Detect which cell encompasses the target text, then output its (X, Y) center coordinate. 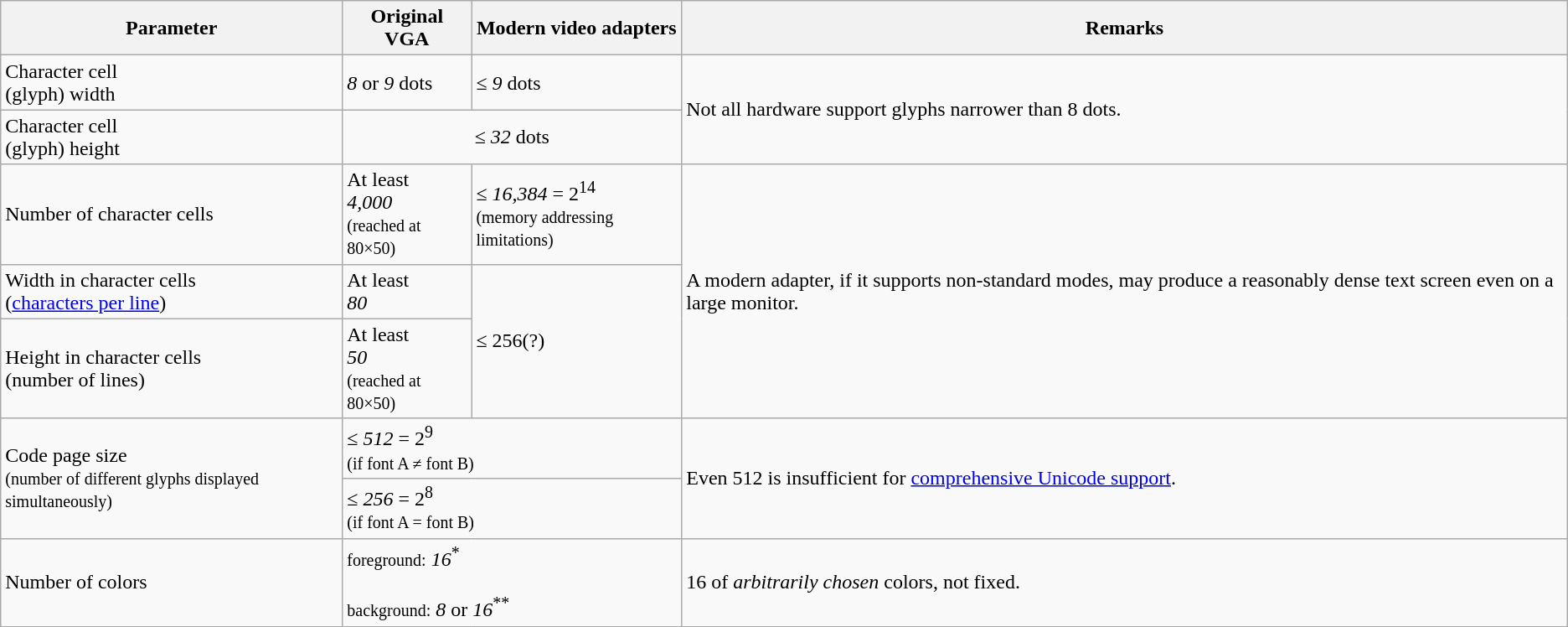
Code page size (number of different glyphs displayed simultaneously) (172, 478)
Original VGA (407, 28)
foreground: 16* background: 8 or 16** (513, 582)
At least 80 (407, 292)
Not all hardware support glyphs narrower than 8 dots. (1125, 110)
Parameter (172, 28)
≤ 256(?) (576, 341)
At least 4,000 (reached at 80×50) (407, 215)
8 or 9 dots (407, 82)
≤ 32 dots (513, 137)
Remarks (1125, 28)
≤ 16,384 = 214 (memory addressing limitations) (576, 215)
A modern adapter, if it supports non-standard modes, may produce a reasonably dense text screen even on a large monitor. (1125, 292)
≤ 512 = 29 (if font A ≠ font B) (513, 448)
At least 50 (reached at 80×50) (407, 369)
Modern video adapters (576, 28)
Number of colors (172, 582)
Even 512 is insufficient for comprehensive Unicode support. (1125, 478)
Number of character cells (172, 215)
Character cell (glyph) width (172, 82)
16 of arbitrarily chosen colors, not fixed. (1125, 582)
Height in character cells(number of lines) (172, 369)
≤ 9 dots (576, 82)
≤ 256 = 28 (if font A = font B) (513, 509)
Character cell (glyph) height (172, 137)
Width in character cells(characters per line) (172, 292)
